Search for the cell housing the specified text and yield its (x, y) center coordinate. 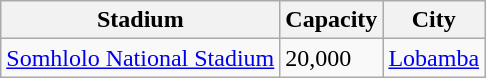
Stadium (140, 20)
Capacity (332, 20)
Lobamba (434, 58)
Somhlolo National Stadium (140, 58)
20,000 (332, 58)
City (434, 20)
